Return the (x, y) coordinate for the center point of the cell that contains the specified text.  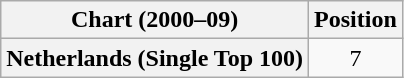
Position (356, 20)
Netherlands (Single Top 100) (155, 58)
Chart (2000–09) (155, 20)
7 (356, 58)
